Locate the cell with the specified text and output its [x, y] center coordinate. 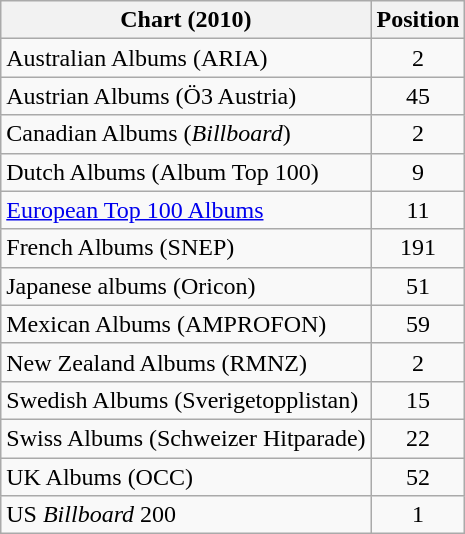
Australian Albums (ARIA) [186, 58]
Dutch Albums (Album Top 100) [186, 172]
11 [418, 210]
9 [418, 172]
Japanese albums (Oricon) [186, 286]
15 [418, 400]
1 [418, 515]
French Albums (SNEP) [186, 248]
Canadian Albums (Billboard) [186, 134]
UK Albums (OCC) [186, 477]
59 [418, 324]
Austrian Albums (Ö3 Austria) [186, 96]
US Billboard 200 [186, 515]
European Top 100 Albums [186, 210]
22 [418, 438]
New Zealand Albums (RMNZ) [186, 362]
Swiss Albums (Schweizer Hitparade) [186, 438]
Swedish Albums (Sverigetopplistan) [186, 400]
Chart (2010) [186, 20]
52 [418, 477]
45 [418, 96]
Mexican Albums (AMPROFON) [186, 324]
Position [418, 20]
191 [418, 248]
51 [418, 286]
